From the cell containing the given text, extract its center point as (X, Y) coordinate. 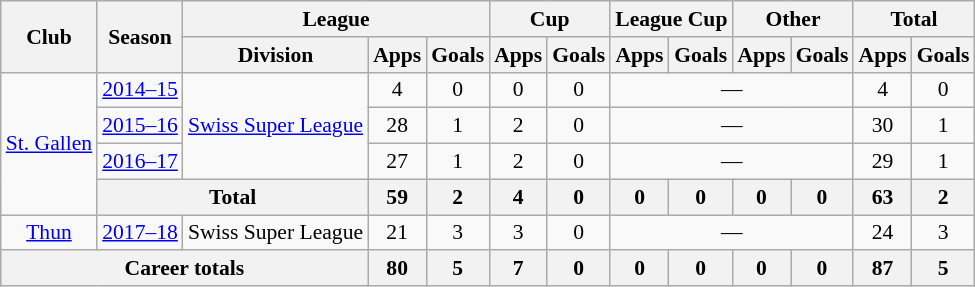
59 (397, 197)
27 (397, 162)
21 (397, 233)
Division (276, 55)
80 (397, 269)
30 (882, 126)
63 (882, 197)
2016–17 (140, 162)
2015–16 (140, 126)
League Cup (671, 19)
Club (49, 36)
St. Gallen (49, 143)
2017–18 (140, 233)
24 (882, 233)
87 (882, 269)
Cup (550, 19)
2014–15 (140, 90)
League (336, 19)
Other (792, 19)
29 (882, 162)
Career totals (184, 269)
7 (518, 269)
Season (140, 36)
Thun (49, 233)
28 (397, 126)
